Output the [X, Y] coordinate of the center of the cell containing the given text.  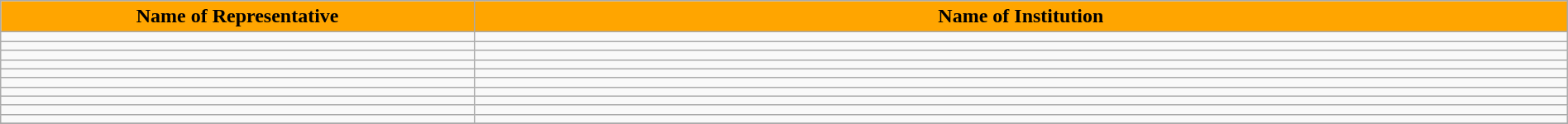
Name of Representative [238, 17]
Name of Institution [1021, 17]
